Provide the [X, Y] coordinate of the cell's center where the given text is located.  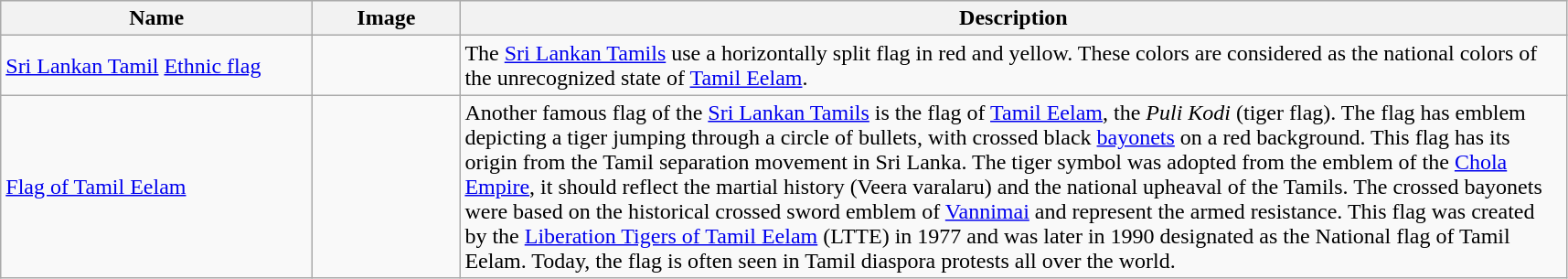
Sri Lankan Tamil Ethnic flag [157, 66]
Description [1013, 18]
Image [386, 18]
Flag of Tamil Eelam [157, 187]
Name [157, 18]
